Return (X, Y) of the center of cell containing provided text 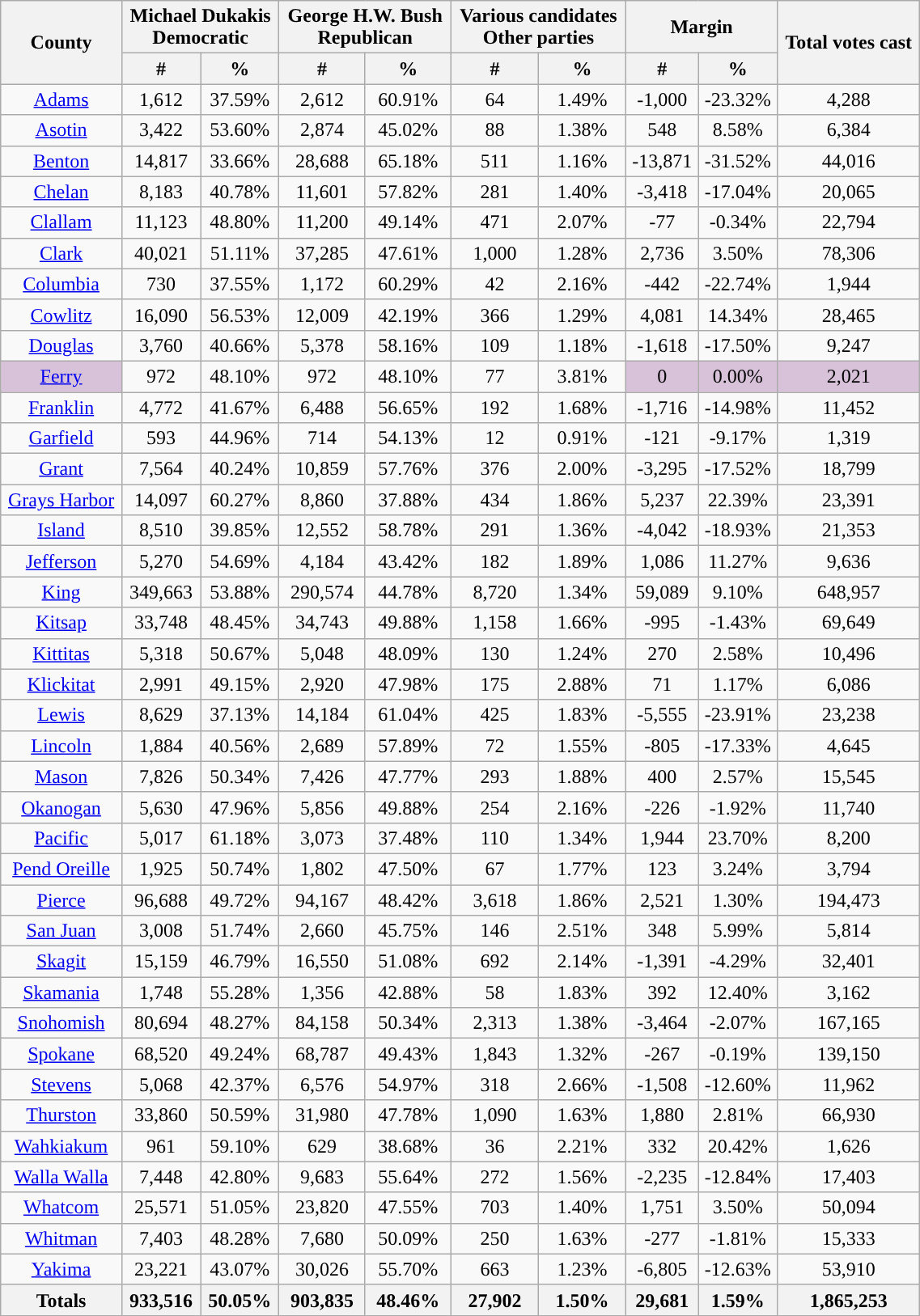
68,520 (160, 1054)
30,026 (322, 1269)
7,680 (322, 1238)
-31.52% (738, 161)
22.39% (738, 500)
58.16% (408, 345)
78,306 (849, 253)
349,663 (160, 592)
69,649 (849, 623)
37.59% (240, 99)
Clark (61, 253)
23,820 (322, 1208)
King (61, 592)
1,751 (662, 1208)
Thurston (61, 1115)
Kittitas (61, 654)
1.17% (738, 684)
7,426 (322, 776)
348 (662, 931)
31,980 (322, 1115)
1,843 (494, 1054)
1.77% (582, 869)
Margin (701, 28)
-1.81% (738, 1238)
Spokane (61, 1054)
434 (494, 500)
67 (494, 869)
47.55% (408, 1208)
55.70% (408, 1269)
1,880 (662, 1115)
Kitsap (61, 623)
-12.84% (738, 1177)
80,694 (160, 1023)
40.66% (240, 345)
-17.52% (738, 469)
-995 (662, 623)
48.28% (240, 1238)
961 (160, 1146)
548 (662, 130)
250 (494, 1238)
-0.34% (738, 222)
1.30% (738, 900)
-0.19% (738, 1054)
George H.W. BushRepublican (366, 28)
0 (662, 376)
Klickitat (61, 684)
49.43% (408, 1054)
47.78% (408, 1115)
2,660 (322, 931)
51.74% (240, 931)
88 (494, 130)
1,356 (322, 992)
593 (160, 438)
703 (494, 1208)
291 (494, 531)
57.82% (408, 192)
110 (494, 838)
4,184 (322, 561)
Mason (61, 776)
5,048 (322, 654)
3,162 (849, 992)
49.14% (408, 222)
Pacific (61, 838)
3,073 (322, 838)
0.91% (582, 438)
-267 (662, 1054)
47.61% (408, 253)
-17.33% (738, 746)
8,183 (160, 192)
49.15% (240, 684)
33,860 (160, 1115)
5,017 (160, 838)
60.27% (240, 500)
Cowlitz (61, 315)
84,158 (322, 1023)
9,683 (322, 1177)
392 (662, 992)
2.07% (582, 222)
94,167 (322, 900)
3,618 (494, 900)
1.68% (582, 407)
Wahkiakum (61, 1146)
-3,418 (662, 192)
1.55% (582, 746)
42.19% (408, 315)
1,612 (160, 99)
2.00% (582, 469)
38.68% (408, 1146)
40.56% (240, 746)
-1,391 (662, 962)
5,068 (160, 1085)
648,957 (849, 592)
146 (494, 931)
1.49% (582, 99)
58.78% (408, 531)
53.60% (240, 130)
-1,508 (662, 1085)
37.48% (408, 838)
5,318 (160, 654)
11,740 (849, 807)
-3,295 (662, 469)
903,835 (322, 1300)
Benton (61, 161)
47.77% (408, 776)
53.88% (240, 592)
663 (494, 1269)
Skamania (61, 992)
1.66% (582, 623)
Okanogan (61, 807)
57.89% (408, 746)
2.21% (582, 1146)
376 (494, 469)
2.81% (738, 1115)
5,237 (662, 500)
-121 (662, 438)
22,794 (849, 222)
28,688 (322, 161)
42 (494, 284)
1.89% (582, 561)
3,794 (849, 869)
37.55% (240, 284)
2.51% (582, 931)
46.79% (240, 962)
29,681 (662, 1300)
-6,805 (662, 1269)
1.28% (582, 253)
1,626 (849, 1146)
2.88% (582, 684)
34,743 (322, 623)
2,313 (494, 1023)
54.13% (408, 438)
425 (494, 715)
Snohomish (61, 1023)
5,814 (849, 931)
48.27% (240, 1023)
12,552 (322, 531)
40,021 (160, 253)
12,009 (322, 315)
194,473 (849, 900)
192 (494, 407)
60.91% (408, 99)
77 (494, 376)
50.09% (408, 1238)
Lewis (61, 715)
37.88% (408, 500)
12 (494, 438)
3,760 (160, 345)
44,016 (849, 161)
54.97% (408, 1085)
Columbia (61, 284)
254 (494, 807)
64 (494, 99)
1.50% (582, 1300)
11,452 (849, 407)
6,086 (849, 684)
10,859 (322, 469)
Skagit (61, 962)
Total votes cast (849, 42)
39.85% (240, 531)
0.00% (738, 376)
56.53% (240, 315)
3.24% (738, 869)
9.10% (738, 592)
182 (494, 561)
Walla Walla (61, 1177)
14,097 (160, 500)
1,319 (849, 438)
9,636 (849, 561)
1,172 (322, 284)
2.14% (582, 962)
1,802 (322, 869)
Various candidatesOther parties (538, 28)
Franklin (61, 407)
4,645 (849, 746)
51.05% (240, 1208)
130 (494, 654)
-2,235 (662, 1177)
59,089 (662, 592)
-9.17% (738, 438)
11,123 (160, 222)
1.24% (582, 654)
1.88% (582, 776)
-23.32% (738, 99)
17,403 (849, 1177)
54.69% (240, 561)
2.66% (582, 1085)
96,688 (160, 900)
2,991 (160, 684)
11.27% (738, 561)
50.67% (240, 654)
-226 (662, 807)
County (61, 42)
1.18% (582, 345)
Jefferson (61, 561)
5,270 (160, 561)
332 (662, 1146)
20,065 (849, 192)
6,488 (322, 407)
Totals (61, 1300)
692 (494, 962)
16,090 (160, 315)
11,601 (322, 192)
2,612 (322, 99)
-277 (662, 1238)
53,910 (849, 1269)
25,571 (160, 1208)
Clallam (61, 222)
42.80% (240, 1177)
65.18% (408, 161)
14.34% (738, 315)
471 (494, 222)
40.24% (240, 469)
10,496 (849, 654)
318 (494, 1085)
6,384 (849, 130)
11,962 (849, 1085)
Adams (61, 99)
42.88% (408, 992)
1,884 (160, 746)
290,574 (322, 592)
933,516 (160, 1300)
400 (662, 776)
20.42% (738, 1146)
50,094 (849, 1208)
48.42% (408, 900)
4,288 (849, 99)
Michael DukakisDemocratic (201, 28)
109 (494, 345)
1,748 (160, 992)
-23.91% (738, 715)
44.96% (240, 438)
59.10% (240, 1146)
Grant (61, 469)
47.98% (408, 684)
6,576 (322, 1085)
-1.92% (738, 807)
1.29% (582, 315)
1,925 (160, 869)
1.56% (582, 1177)
58 (494, 992)
Whitman (61, 1238)
72 (494, 746)
27,902 (494, 1300)
281 (494, 192)
55.64% (408, 1177)
50.74% (240, 869)
-1,000 (662, 99)
37,285 (322, 253)
-1.43% (738, 623)
3,008 (160, 931)
2,736 (662, 253)
1.36% (582, 531)
8.58% (738, 130)
Yakima (61, 1269)
11,200 (322, 222)
3,422 (160, 130)
45.02% (408, 130)
7,448 (160, 1177)
Asotin (61, 130)
8,629 (160, 715)
5.99% (738, 931)
14,817 (160, 161)
49.24% (240, 1054)
14,184 (322, 715)
714 (322, 438)
5,378 (322, 345)
Pend Oreille (61, 869)
-1,716 (662, 407)
2,021 (849, 376)
18,799 (849, 469)
1.23% (582, 1269)
68,787 (322, 1054)
-3,464 (662, 1023)
12.40% (738, 992)
21,353 (849, 531)
-13,871 (662, 161)
-77 (662, 222)
50.59% (240, 1115)
1,090 (494, 1115)
Ferry (61, 376)
7,826 (160, 776)
48.46% (408, 1300)
-17.04% (738, 192)
1,000 (494, 253)
-4,042 (662, 531)
4,772 (160, 407)
167,165 (849, 1023)
175 (494, 684)
55.28% (240, 992)
-22.74% (738, 284)
7,403 (160, 1238)
2,874 (322, 130)
San Juan (61, 931)
1.59% (738, 1300)
44.78% (408, 592)
-5,555 (662, 715)
366 (494, 315)
Whatcom (61, 1208)
Douglas (61, 345)
2.58% (738, 654)
48.09% (408, 654)
23,221 (160, 1269)
2.57% (738, 776)
49.72% (240, 900)
45.75% (408, 931)
15,545 (849, 776)
Pierce (61, 900)
23,391 (849, 500)
61.04% (408, 715)
8,720 (494, 592)
3.81% (582, 376)
47.50% (408, 869)
8,860 (322, 500)
-805 (662, 746)
8,200 (849, 838)
5,856 (322, 807)
Stevens (61, 1085)
7,564 (160, 469)
15,333 (849, 1238)
51.11% (240, 253)
-12.63% (738, 1269)
-14.98% (738, 407)
272 (494, 1177)
270 (662, 654)
-1,618 (662, 345)
Island (61, 531)
Garfield (61, 438)
33.66% (240, 161)
293 (494, 776)
730 (160, 284)
Lincoln (61, 746)
60.29% (408, 284)
51.08% (408, 962)
Chelan (61, 192)
36 (494, 1146)
629 (322, 1146)
123 (662, 869)
-17.50% (738, 345)
-2.07% (738, 1023)
33,748 (160, 623)
8,510 (160, 531)
28,465 (849, 315)
48.45% (240, 623)
37.13% (240, 715)
40.78% (240, 192)
56.65% (408, 407)
-12.60% (738, 1085)
2,521 (662, 900)
47.96% (240, 807)
4,081 (662, 315)
-4.29% (738, 962)
2,920 (322, 684)
50.05% (240, 1300)
9,247 (849, 345)
-442 (662, 284)
23,238 (849, 715)
23.70% (738, 838)
1,158 (494, 623)
1.16% (582, 161)
61.18% (240, 838)
57.76% (408, 469)
5,630 (160, 807)
43.07% (240, 1269)
1,086 (662, 561)
1,865,253 (849, 1300)
139,150 (849, 1054)
41.67% (240, 407)
48.80% (240, 222)
511 (494, 161)
66,930 (849, 1115)
32,401 (849, 962)
15,159 (160, 962)
2,689 (322, 746)
43.42% (408, 561)
16,550 (322, 962)
42.37% (240, 1085)
71 (662, 684)
-18.93% (738, 531)
1.32% (582, 1054)
Grays Harbor (61, 500)
